Extract the [X, Y] coordinate from the center of the cell holding the provided text.  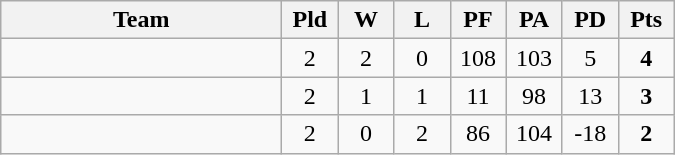
108 [478, 58]
4 [646, 58]
103 [534, 58]
Pts [646, 20]
-18 [590, 134]
104 [534, 134]
11 [478, 96]
3 [646, 96]
86 [478, 134]
PF [478, 20]
Team [142, 20]
13 [590, 96]
W [366, 20]
5 [590, 58]
Pld [310, 20]
98 [534, 96]
PA [534, 20]
L [422, 20]
PD [590, 20]
